Return the (X, Y) coordinate for the center point of the cell that contains the specified text.  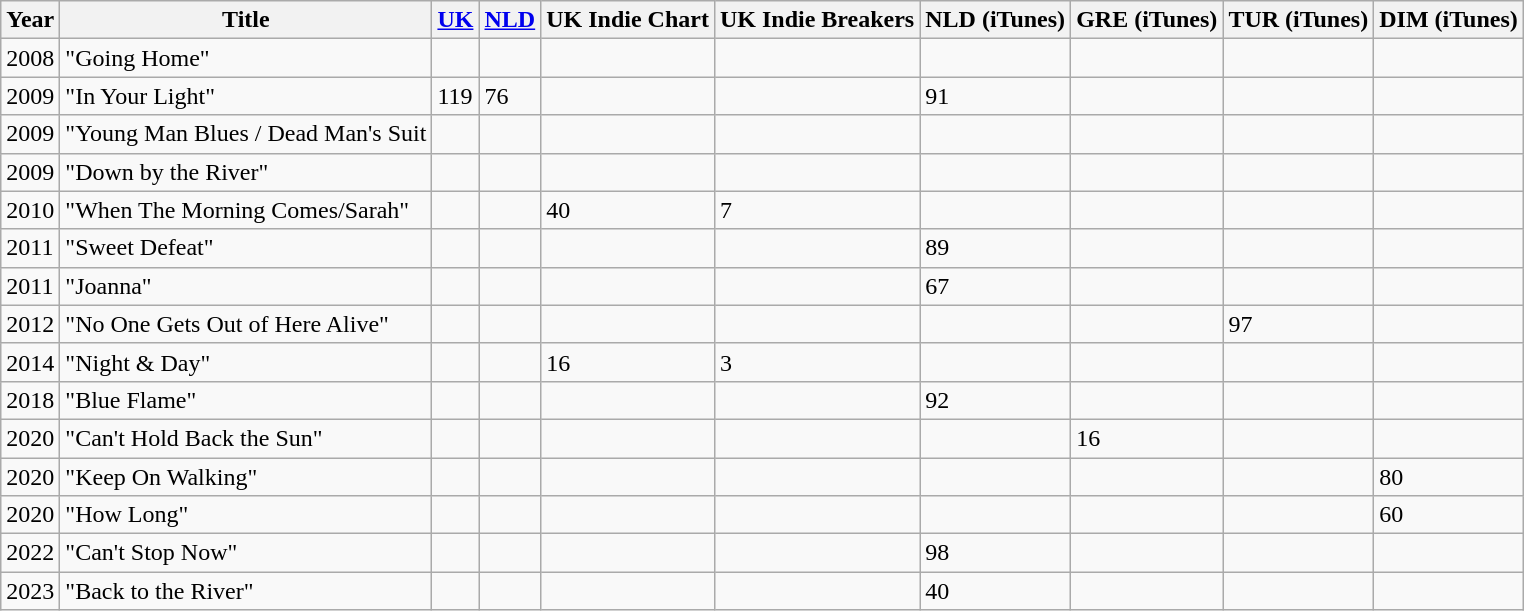
98 (996, 553)
60 (1449, 515)
"Keep On Walking" (246, 477)
2023 (30, 591)
DIM (iTunes) (1449, 20)
GRE (iTunes) (1147, 20)
"Down by the River" (246, 172)
UK (456, 20)
119 (456, 96)
2022 (30, 553)
80 (1449, 477)
"Blue Flame" (246, 400)
89 (996, 248)
7 (816, 210)
91 (996, 96)
NLD (510, 20)
67 (996, 286)
"How Long" (246, 515)
"No One Gets Out of Here Alive" (246, 324)
"Young Man Blues / Dead Man's Suit (246, 134)
"Going Home" (246, 58)
Year (30, 20)
"When The Morning Comes/Sarah" (246, 210)
UK Indie Chart (628, 20)
"Back to the River" (246, 591)
2010 (30, 210)
2018 (30, 400)
"Sweet Defeat" (246, 248)
"Can't Stop Now" (246, 553)
"Can't Hold Back the Sun" (246, 438)
2014 (30, 362)
76 (510, 96)
2012 (30, 324)
2008 (30, 58)
"In Your Light" (246, 96)
3 (816, 362)
TUR (iTunes) (1298, 20)
Title (246, 20)
97 (1298, 324)
"Joanna" (246, 286)
UK Indie Breakers (816, 20)
"Night & Day" (246, 362)
NLD (iTunes) (996, 20)
92 (996, 400)
